Pinpoint the cell where the given text exists, returning its (X, Y) midpoint coordinate. 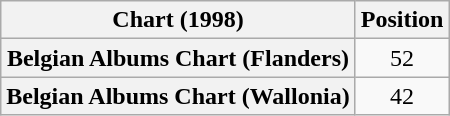
Belgian Albums Chart (Flanders) (178, 58)
Belgian Albums Chart (Wallonia) (178, 96)
Position (402, 20)
52 (402, 58)
42 (402, 96)
Chart (1998) (178, 20)
